Search for the cell housing the specified text and yield its (x, y) center coordinate. 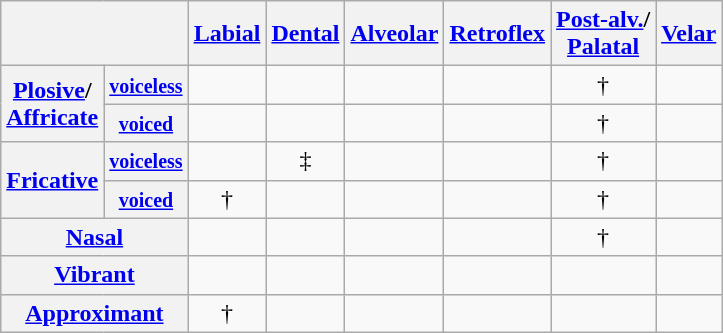
Approximant (94, 313)
Dental (306, 34)
Velar (689, 34)
Fricative (52, 180)
Labial (227, 34)
Retroflex (498, 34)
Nasal (94, 237)
Post-alv./Palatal (604, 34)
Alveolar (394, 34)
Vibrant (94, 275)
‡ (306, 161)
Plosive/Affricate (52, 104)
